Determine the [x, y] coordinate at the center of the cell enclosing the given text.  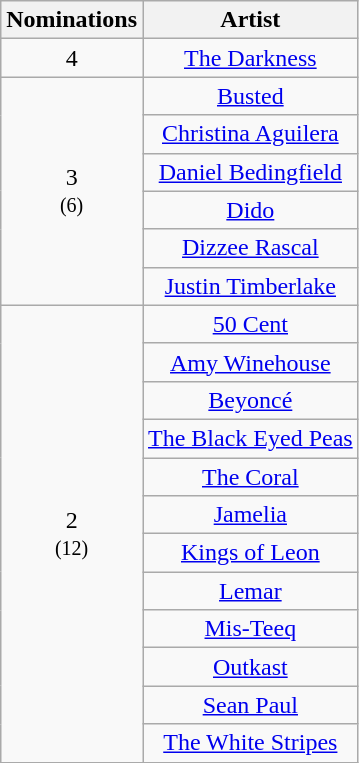
Jamelia [250, 515]
Mis-Teeq [250, 629]
The White Stripes [250, 743]
Sean Paul [250, 705]
The Darkness [250, 58]
Nominations [72, 20]
Kings of Leon [250, 553]
3(6) [72, 191]
Daniel Bedingfield [250, 172]
The Black Eyed Peas [250, 438]
Beyoncé [250, 400]
Christina Aguilera [250, 134]
Lemar [250, 591]
2(12) [72, 534]
Dido [250, 210]
Outkast [250, 667]
The Coral [250, 477]
50 Cent [250, 324]
Busted [250, 96]
Dizzee Rascal [250, 248]
4 [72, 58]
Amy Winehouse [250, 362]
Artist [250, 20]
Justin Timberlake [250, 286]
